Extract the [X, Y] coordinate from the center of the cell holding the provided text.  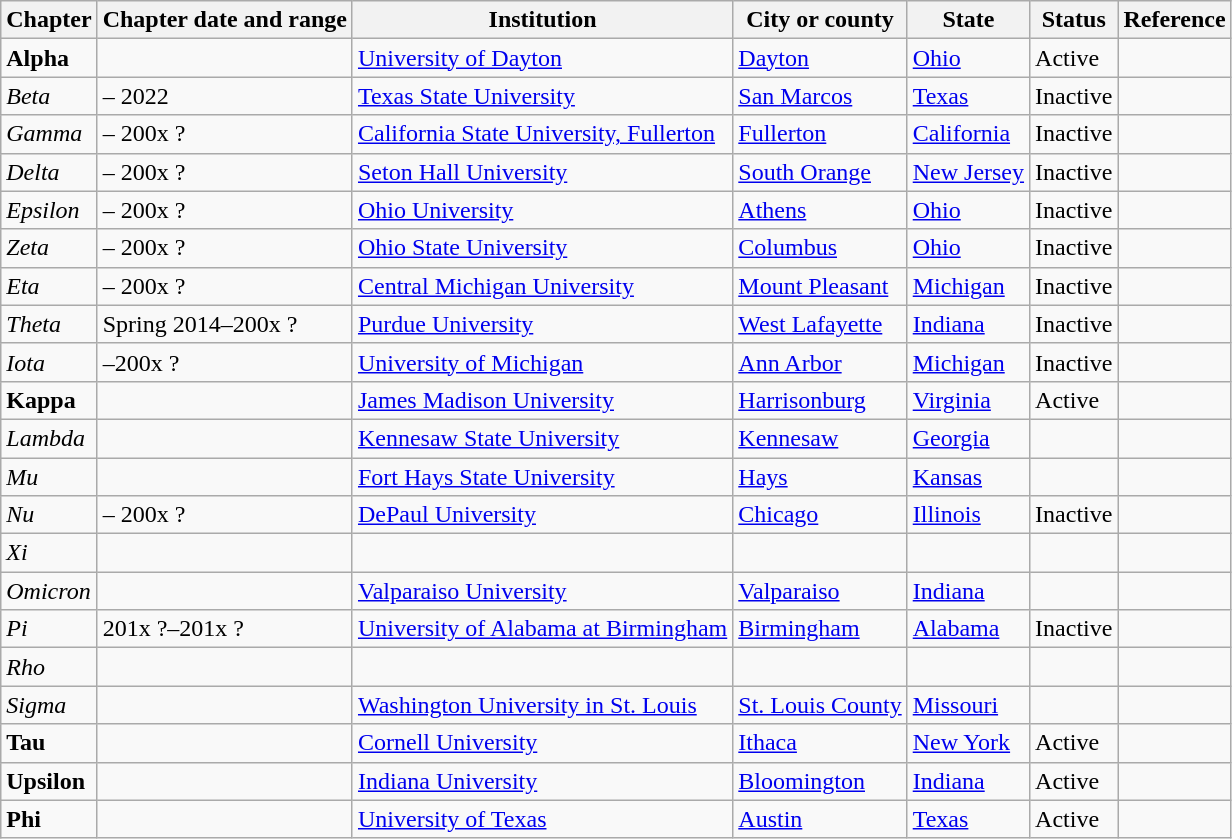
James Madison University [542, 400]
Kennesaw State University [542, 438]
Missouri [968, 705]
Lambda [49, 438]
Alabama [968, 629]
Valparaiso [820, 591]
Alpha [49, 58]
Spring 2014–200x ? [224, 324]
Central Michigan University [542, 286]
Ithaca [820, 743]
Nu [49, 515]
Valparaiso University [542, 591]
Status [1074, 20]
Mu [49, 477]
Georgia [968, 438]
Hays [820, 477]
State [968, 20]
University of Texas [542, 819]
Ohio University [542, 210]
Texas State University [542, 96]
Kansas [968, 477]
Harrisonburg [820, 400]
Xi [49, 553]
Kennesaw [820, 438]
Austin [820, 819]
Rho [49, 667]
Sigma [49, 705]
Beta [49, 96]
Illinois [968, 515]
–200x ? [224, 362]
Omicron [49, 591]
Epsilon [49, 210]
Fullerton [820, 134]
Purdue University [542, 324]
Indiana University [542, 781]
Fort Hays State University [542, 477]
Eta [49, 286]
Chapter [49, 20]
Birmingham [820, 629]
Zeta [49, 248]
University of Dayton [542, 58]
Pi [49, 629]
Columbus [820, 248]
Theta [49, 324]
California [968, 134]
St. Louis County [820, 705]
Cornell University [542, 743]
New Jersey [968, 172]
University of Alabama at Birmingham [542, 629]
Athens [820, 210]
Gamma [49, 134]
Washington University in St. Louis [542, 705]
New York [968, 743]
Reference [1174, 20]
DePaul University [542, 515]
West Lafayette [820, 324]
California State University, Fullerton [542, 134]
– 2022 [224, 96]
Ohio State University [542, 248]
Dayton [820, 58]
City or county [820, 20]
Institution [542, 20]
201x ?–201x ? [224, 629]
South Orange [820, 172]
Phi [49, 819]
Virginia [968, 400]
Tau [49, 743]
Bloomington [820, 781]
Chapter date and range [224, 20]
Upsilon [49, 781]
San Marcos [820, 96]
Iota [49, 362]
Kappa [49, 400]
Chicago [820, 515]
Delta [49, 172]
Mount Pleasant [820, 286]
Seton Hall University [542, 172]
University of Michigan [542, 362]
Ann Arbor [820, 362]
